From the cell containing the given text, extract its center point as (x, y) coordinate. 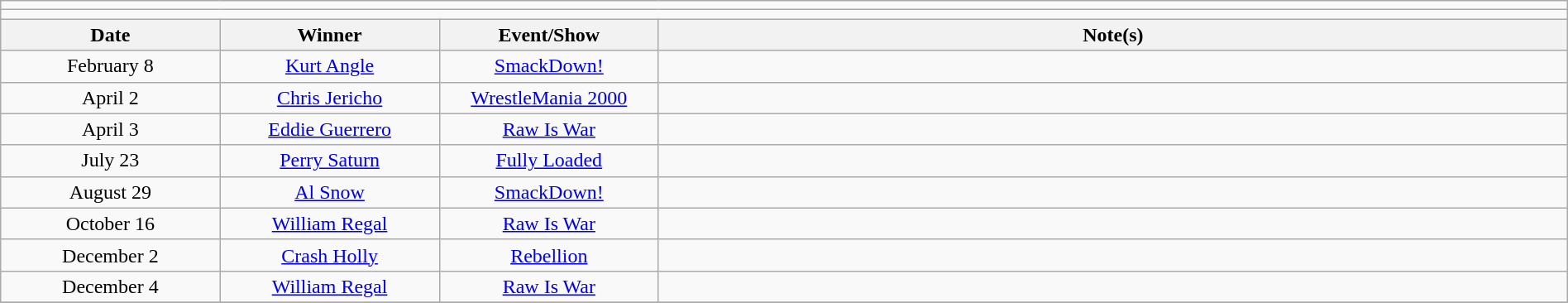
April 3 (111, 129)
Perry Saturn (329, 161)
Fully Loaded (549, 161)
Eddie Guerrero (329, 129)
Rebellion (549, 255)
Date (111, 35)
Note(s) (1113, 35)
WrestleMania 2000 (549, 98)
December 2 (111, 255)
Crash Holly (329, 255)
July 23 (111, 161)
Chris Jericho (329, 98)
August 29 (111, 192)
Kurt Angle (329, 66)
Event/Show (549, 35)
December 4 (111, 286)
Al Snow (329, 192)
Winner (329, 35)
October 16 (111, 224)
April 2 (111, 98)
February 8 (111, 66)
